Output the [x, y] coordinate of the center of the cell containing the given text.  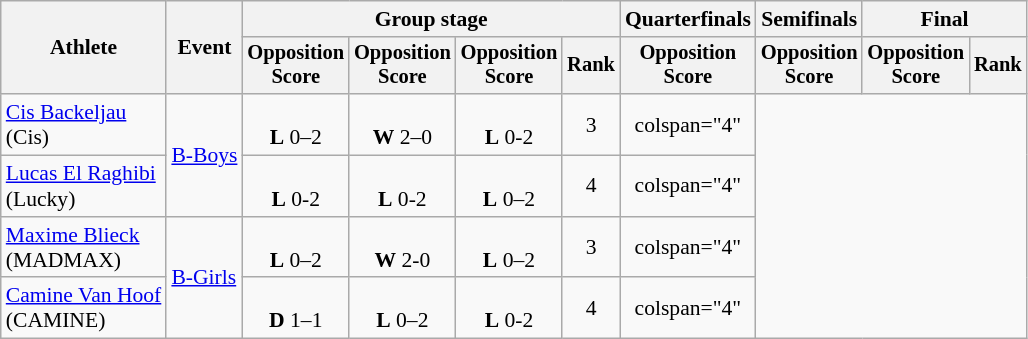
B-Boys [204, 155]
Cis Backeljau(Cis) [84, 124]
Lucas El Raghibi(Lucky) [84, 186]
D 1–1 [296, 308]
Event [204, 48]
Athlete [84, 48]
Camine Van Hoof(CAMINE) [84, 308]
W 2–0 [402, 124]
B-Girls [204, 278]
Quarterfinals [688, 19]
W 2-0 [402, 248]
Maxime Blieck(MADMAX) [84, 248]
Final [944, 19]
Group stage [430, 19]
Semifinals [810, 19]
